Provide the [X, Y] coordinate of the cell's center where the given text is located.  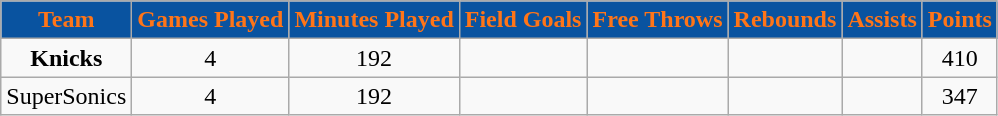
Knicks [66, 58]
Points [960, 20]
Rebounds [785, 20]
347 [960, 96]
Minutes Played [374, 20]
Games Played [210, 20]
SuperSonics [66, 96]
Team [66, 20]
410 [960, 58]
Free Throws [658, 20]
Assists [882, 20]
Field Goals [523, 20]
